Search for the cell housing the specified text and yield its [x, y] center coordinate. 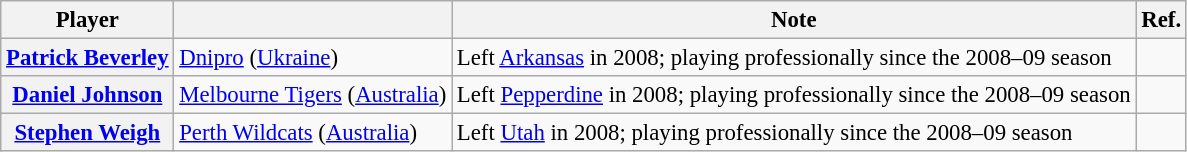
Left Arkansas in 2008; playing professionally since the 2008–09 season [794, 58]
Player [88, 20]
Perth Wildcats (Australia) [313, 133]
Note [794, 20]
Stephen Weigh [88, 133]
Patrick Beverley [88, 58]
Left Pepperdine in 2008; playing professionally since the 2008–09 season [794, 95]
Dnipro (Ukraine) [313, 58]
Daniel Johnson [88, 95]
Left Utah in 2008; playing professionally since the 2008–09 season [794, 133]
Melbourne Tigers (Australia) [313, 95]
Ref. [1161, 20]
